Output the [x, y] coordinate of the center of the cell containing the given text.  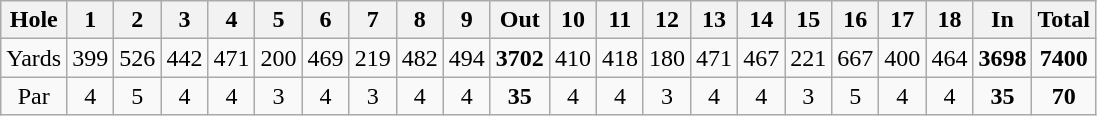
Total [1064, 20]
526 [138, 58]
482 [420, 58]
221 [808, 58]
3698 [1002, 58]
399 [90, 58]
219 [372, 58]
14 [762, 20]
410 [572, 58]
667 [856, 58]
In [1002, 20]
3702 [520, 58]
17 [902, 20]
10 [572, 20]
442 [184, 58]
11 [620, 20]
7400 [1064, 58]
9 [466, 20]
6 [326, 20]
Yards [34, 58]
494 [466, 58]
1 [90, 20]
Par [34, 96]
18 [950, 20]
418 [620, 58]
2 [138, 20]
70 [1064, 96]
469 [326, 58]
Hole [34, 20]
12 [666, 20]
Out [520, 20]
8 [420, 20]
7 [372, 20]
467 [762, 58]
13 [714, 20]
200 [278, 58]
180 [666, 58]
464 [950, 58]
16 [856, 20]
400 [902, 58]
15 [808, 20]
